Return (x, y) of the center of cell containing provided text 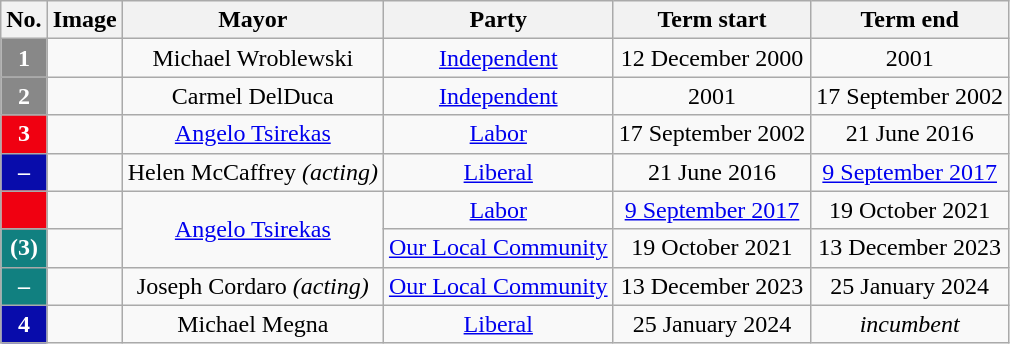
4 (24, 324)
12 December 2000 (712, 58)
Term end (910, 20)
No. (24, 20)
Term start (712, 20)
Joseph Cordaro (acting) (252, 286)
Party (498, 20)
Michael Wroblewski (252, 58)
Helen McCaffrey (acting) (252, 172)
incumbent (910, 324)
1 (24, 58)
Image (84, 20)
Michael Megna (252, 324)
2 (24, 96)
Carmel DelDuca (252, 96)
3 (24, 134)
(3) (24, 248)
Mayor (252, 20)
